Capture the cell that displays the provided text and extract its (X, Y) central coordinate. 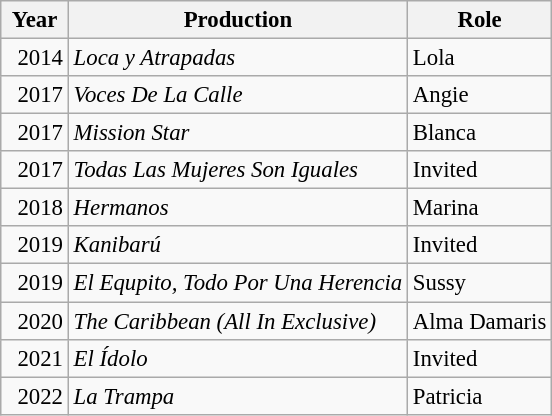
The Caribbean (All In Exclusive) (238, 321)
2021 (35, 358)
Lola (480, 58)
Todas Las Mujeres Son Iguales (238, 170)
2020 (35, 321)
El Ídolo (238, 358)
Year (35, 20)
Patricia (480, 396)
Alma Damaris (480, 321)
El Equpito, Todo Por Una Herencia (238, 283)
Hermanos (238, 208)
Marina (480, 208)
Blanca (480, 133)
Loca y Atrapadas (238, 58)
Mission Star (238, 133)
Role (480, 20)
Angie (480, 95)
Sussy (480, 283)
2014 (35, 58)
2018 (35, 208)
Voces De La Calle (238, 95)
2022 (35, 396)
La Trampa (238, 396)
Production (238, 20)
Kanibarú (238, 245)
